Search for the cell housing the specified text and yield its (X, Y) center coordinate. 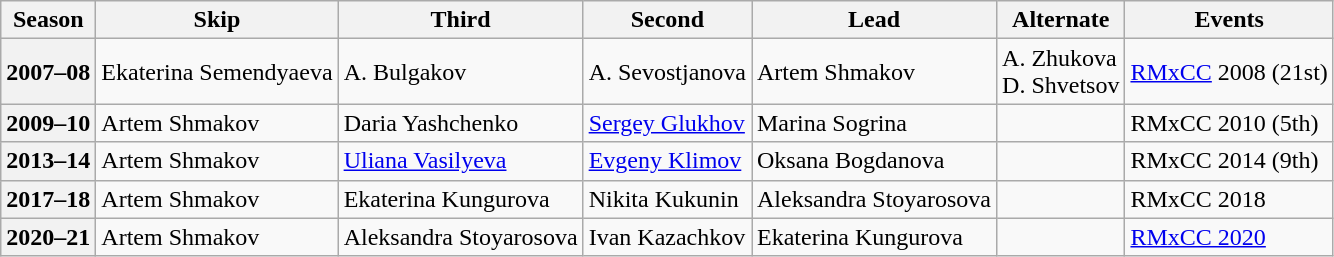
2009–10 (48, 123)
Evgeny Klimov (667, 161)
A. ZhukovaD. Shvetsov (1061, 72)
Ivan Kazachkov (667, 237)
Ekaterina Semendyaeva (217, 72)
2007–08 (48, 72)
Oksana Bogdanova (874, 161)
2020–21 (48, 237)
Skip (217, 20)
Season (48, 20)
Nikita Kukunin (667, 199)
RMxCC 2010 (5th) (1229, 123)
Events (1229, 20)
2013–14 (48, 161)
Sergey Glukhov (667, 123)
A. Sevostjanova (667, 72)
Second (667, 20)
Uliana Vasilyeva (460, 161)
RMxCC 2014 (9th) (1229, 161)
RMxCC 2020 (1229, 237)
RMxCC 2018 (1229, 199)
Daria Yashchenko (460, 123)
A. Bulgakov (460, 72)
Alternate (1061, 20)
RMxCC 2008 (21st) (1229, 72)
Marina Sogrina (874, 123)
Lead (874, 20)
Third (460, 20)
2017–18 (48, 199)
